Pinpoint the cell where the given text exists, returning its [x, y] midpoint coordinate. 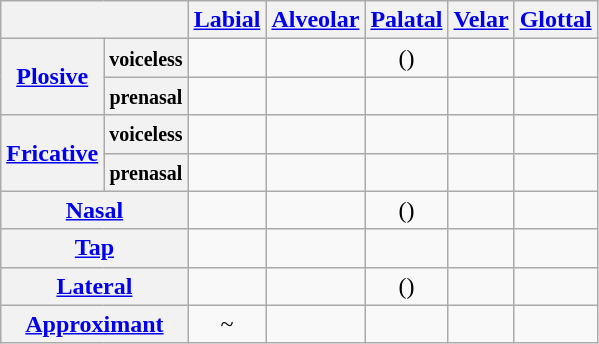
Glottal [556, 20]
Nasal [94, 210]
Palatal [406, 20]
Tap [94, 248]
Fricative [52, 153]
Alveolar [316, 20]
Labial [227, 20]
Approximant [94, 324]
Velar [481, 20]
~ [227, 324]
Plosive [52, 77]
Lateral [94, 286]
